For the text-containing cell, return its midpoint in [x, y] coordinate format. 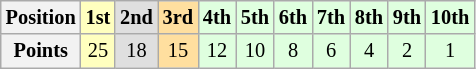
2 [407, 51]
8 [293, 51]
Points [41, 51]
6 [331, 51]
12 [217, 51]
4th [217, 17]
25 [98, 51]
10th [450, 17]
4 [369, 51]
Position [41, 17]
1 [450, 51]
5th [255, 17]
2nd [136, 17]
15 [178, 51]
3rd [178, 17]
6th [293, 17]
10 [255, 51]
1st [98, 17]
9th [407, 17]
8th [369, 17]
18 [136, 51]
7th [331, 17]
